Scan for the cell matching the given text and deliver its [X, Y] coordinate at center. 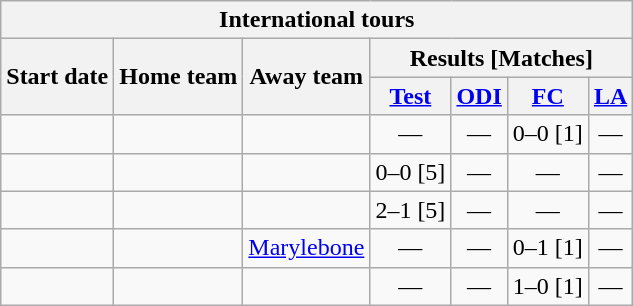
Start date [58, 77]
LA [610, 96]
2–1 [5] [410, 210]
Results [Matches] [502, 58]
Marylebone [306, 248]
Home team [178, 77]
FC [548, 96]
Away team [306, 77]
0–0 [1] [548, 134]
0–1 [1] [548, 248]
ODI [479, 96]
International tours [317, 20]
0–0 [5] [410, 172]
Test [410, 96]
1–0 [1] [548, 286]
